Scan for the cell matching the given text and deliver its (x, y) coordinate at center. 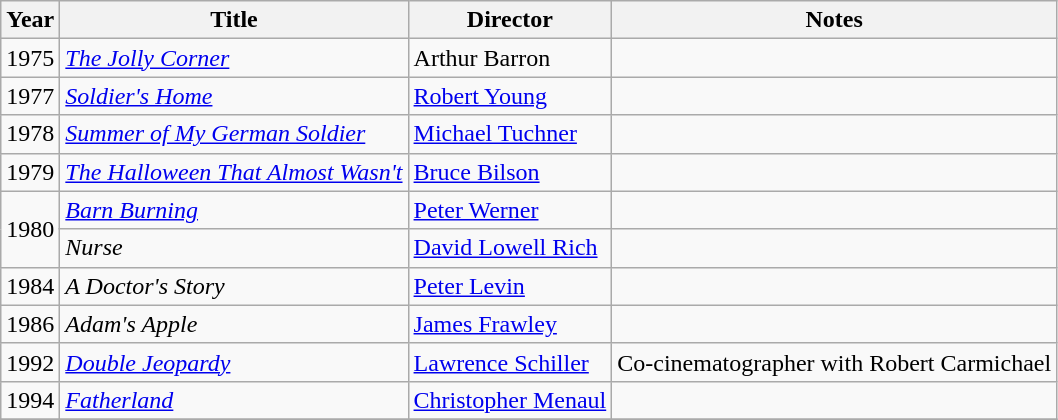
James Frawley (510, 324)
Adam's Apple (234, 324)
Robert Young (510, 96)
The Jolly Corner (234, 58)
Nurse (234, 248)
Peter Werner (510, 210)
The Halloween That Almost Wasn't (234, 172)
Director (510, 20)
Notes (834, 20)
Double Jeopardy (234, 362)
David Lowell Rich (510, 248)
1980 (30, 229)
Michael Tuchner (510, 134)
Arthur Barron (510, 58)
1994 (30, 400)
Fatherland (234, 400)
Peter Levin (510, 286)
Barn Burning (234, 210)
Soldier's Home (234, 96)
Co-cinematographer with Robert Carmichael (834, 362)
A Doctor's Story (234, 286)
Christopher Menaul (510, 400)
Title (234, 20)
1992 (30, 362)
1986 (30, 324)
1977 (30, 96)
Lawrence Schiller (510, 362)
Bruce Bilson (510, 172)
1979 (30, 172)
1975 (30, 58)
1978 (30, 134)
Year (30, 20)
1984 (30, 286)
Summer of My German Soldier (234, 134)
